Search for the cell housing the specified text and yield its (x, y) center coordinate. 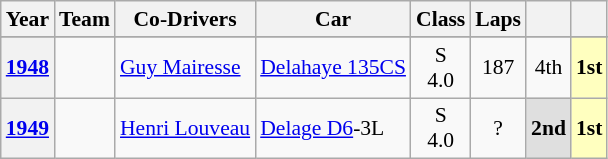
Laps (498, 19)
Delage D6-3L (333, 128)
1949 (28, 128)
Henri Louveau (185, 128)
Class (440, 19)
Year (28, 19)
Delahaye 135CS (333, 68)
Co-Drivers (185, 19)
1948 (28, 68)
Team (84, 19)
4th (548, 68)
? (498, 128)
2nd (548, 128)
Car (333, 19)
Guy Mairesse (185, 68)
187 (498, 68)
